For the text-containing cell, return its midpoint in (X, Y) coordinate format. 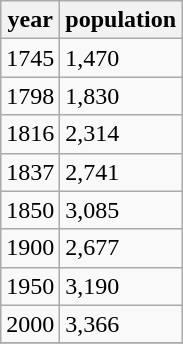
3,085 (121, 210)
3,190 (121, 286)
1816 (30, 134)
3,366 (121, 324)
1950 (30, 286)
1837 (30, 172)
year (30, 20)
1,830 (121, 96)
population (121, 20)
2000 (30, 324)
1,470 (121, 58)
1850 (30, 210)
1745 (30, 58)
1798 (30, 96)
1900 (30, 248)
2,677 (121, 248)
2,741 (121, 172)
2,314 (121, 134)
